Scan for the cell matching the given text and deliver its (x, y) coordinate at center. 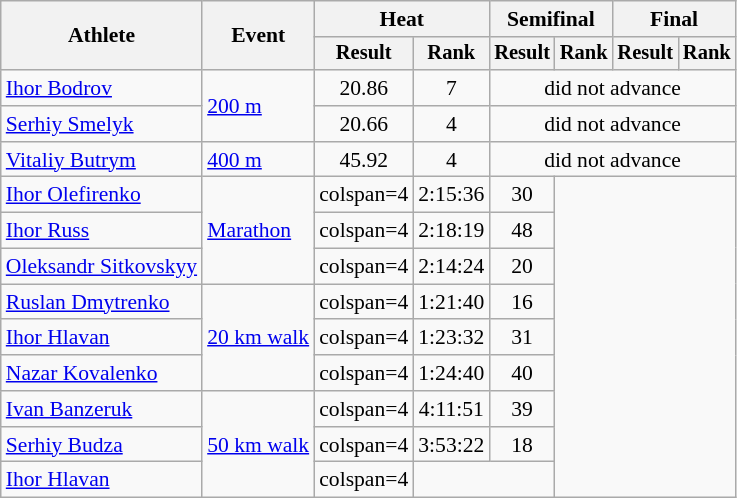
30 (522, 195)
Ihor Olefirenko (102, 195)
Oleksandr Sitkovskyy (102, 267)
1:24:40 (451, 373)
Ihor Bodrov (102, 88)
1:23:32 (451, 338)
16 (522, 302)
4:11:51 (451, 409)
Event (258, 36)
Semifinal (550, 19)
7 (451, 88)
2:14:24 (451, 267)
50 km walk (258, 444)
3:53:22 (451, 445)
20.66 (364, 124)
20 km walk (258, 338)
2:18:19 (451, 231)
40 (522, 373)
Nazar Kovalenko (102, 373)
200 m (258, 106)
48 (522, 231)
Ivan Banzeruk (102, 409)
Serhiy Budza (102, 445)
18 (522, 445)
Serhiy Smelyk (102, 124)
39 (522, 409)
Ihor Russ (102, 231)
Marathon (258, 230)
Ruslan Dmytrenko (102, 302)
Vitaliy Butrym (102, 160)
1:21:40 (451, 302)
31 (522, 338)
20 (522, 267)
400 m (258, 160)
Final (674, 19)
2:15:36 (451, 195)
Athlete (102, 36)
45.92 (364, 160)
20.86 (364, 88)
Heat (402, 19)
